Pinpoint the cell where the given text exists, returning its (X, Y) midpoint coordinate. 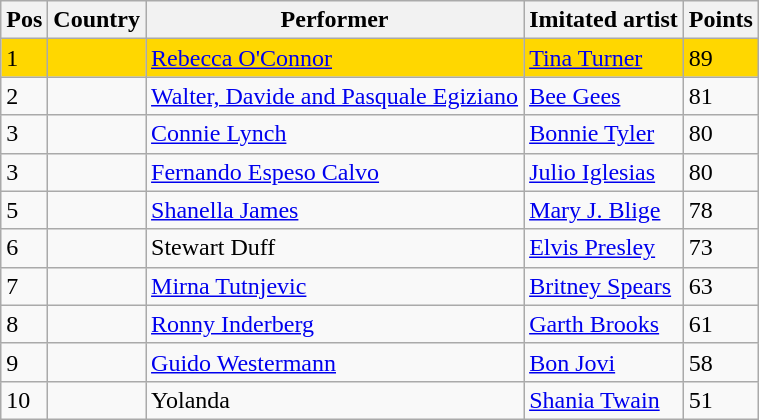
1 (24, 58)
Mirna Tutnjevic (335, 286)
6 (24, 248)
73 (720, 248)
Bon Jovi (604, 362)
81 (720, 96)
Bonnie Tyler (604, 134)
Pos (24, 20)
Shania Twain (604, 400)
Connie Lynch (335, 134)
Bee Gees (604, 96)
78 (720, 210)
89 (720, 58)
Shanella James (335, 210)
Points (720, 20)
63 (720, 286)
Walter, Davide and Pasquale Egiziano (335, 96)
Performer (335, 20)
Yolanda (335, 400)
2 (24, 96)
Mary J. Blige (604, 210)
8 (24, 324)
Elvis Presley (604, 248)
Stewart Duff (335, 248)
9 (24, 362)
7 (24, 286)
Garth Brooks (604, 324)
Imitated artist (604, 20)
Fernando Espeso Calvo (335, 172)
51 (720, 400)
Britney Spears (604, 286)
Rebecca O'Connor (335, 58)
10 (24, 400)
Julio Iglesias (604, 172)
Country (97, 20)
58 (720, 362)
61 (720, 324)
Tina Turner (604, 58)
5 (24, 210)
Guido Westermann (335, 362)
Ronny Inderberg (335, 324)
